Return the (x, y) coordinate for the center point of the cell that contains the specified text.  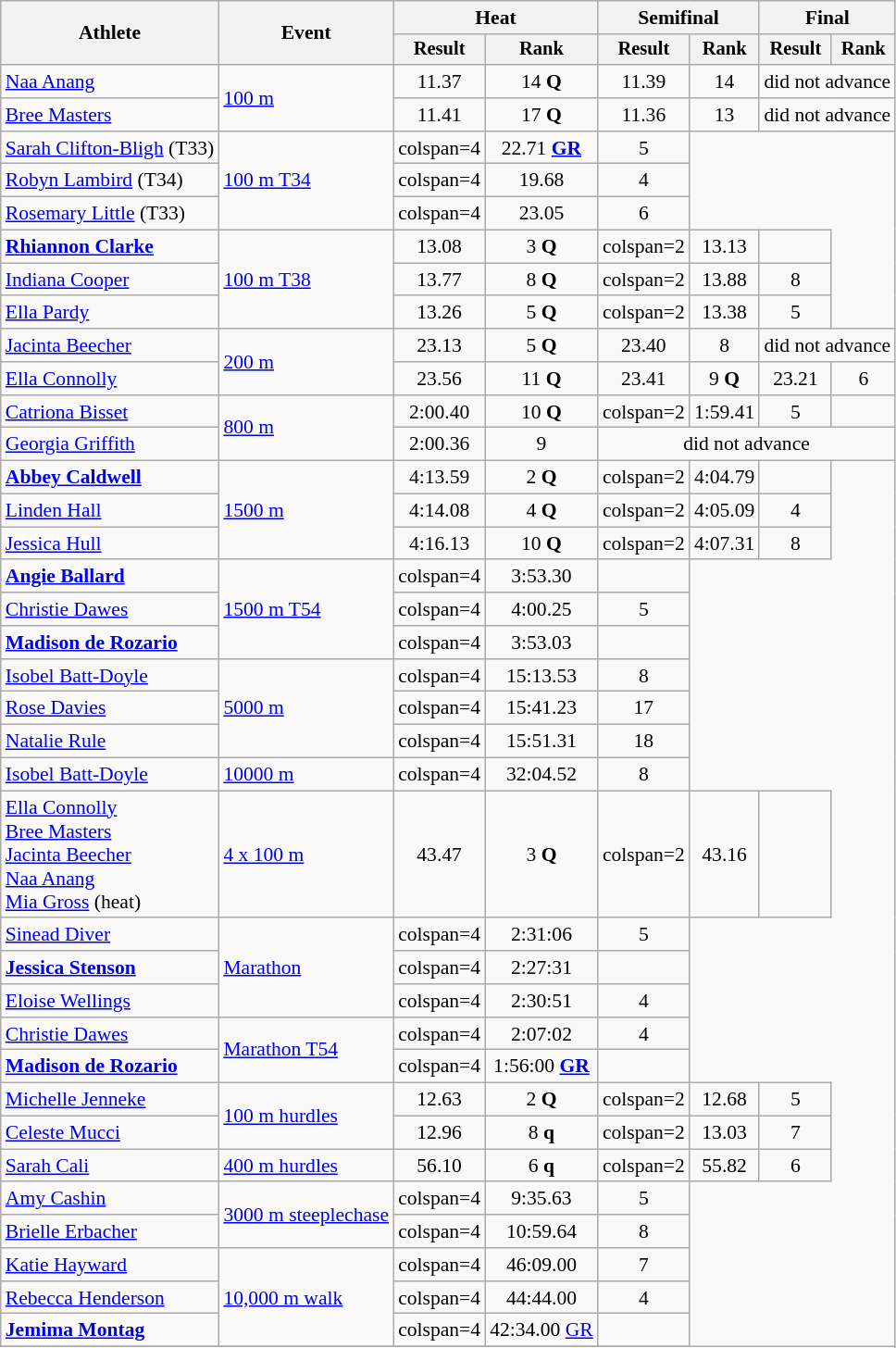
11.37 (439, 81)
Jessica Hull (110, 543)
18 (644, 742)
Rosemary Little (T33) (110, 214)
13.08 (439, 247)
42:34.00 GR (541, 1330)
Rhiannon Clarke (110, 247)
Athlete (110, 33)
2:27:31 (541, 967)
12.68 (724, 1100)
4:16.13 (439, 543)
Abbey Caldwell (110, 478)
13.77 (439, 280)
55.82 (724, 1166)
9:35.63 (541, 1199)
6 q (541, 1166)
13.26 (439, 313)
200 m (305, 361)
Georgia Griffith (110, 444)
Heat (496, 18)
23.21 (795, 379)
Eloise Wellings (110, 1001)
Rebecca Henderson (110, 1298)
2:07:02 (541, 1034)
1:59.41 (724, 412)
Jacinta Beecher (110, 345)
23.56 (439, 379)
17 (644, 708)
Celeste Mucci (110, 1133)
32:04.52 (541, 775)
4 x 100 m (305, 855)
4:05.09 (724, 511)
4:14.08 (439, 511)
Ella ConnollyBree MastersJacinta BeecherNaa AnangMia Gross (heat) (110, 855)
46:09.00 (541, 1265)
23.40 (644, 345)
3000 m steeplechase (305, 1215)
14 (724, 81)
19.68 (541, 181)
Sinead Diver (110, 935)
17 Q (541, 115)
8 q (541, 1133)
10:59.64 (541, 1231)
3:53.03 (541, 643)
Semifinal (679, 18)
Event (305, 33)
400 m hurdles (305, 1166)
13.38 (724, 313)
11.36 (644, 115)
800 m (305, 428)
11.39 (644, 81)
43.16 (724, 855)
Rose Davies (110, 708)
Naa Anang (110, 81)
56.10 (439, 1166)
Robyn Lambird (T34) (110, 181)
Linden Hall (110, 511)
100 m (305, 98)
9 Q (724, 379)
15:51.31 (541, 742)
2:31:06 (541, 935)
23.05 (541, 214)
13.03 (724, 1133)
Ella Connolly (110, 379)
1500 m T54 (305, 609)
Jemima Montag (110, 1330)
12.96 (439, 1133)
44:44.00 (541, 1298)
4:13.59 (439, 478)
23.13 (439, 345)
2:30:51 (541, 1001)
Bree Masters (110, 115)
Amy Cashin (110, 1199)
5000 m (305, 709)
22.71 GR (541, 148)
Sarah Clifton-Bligh (T33) (110, 148)
2:00.40 (439, 412)
4:04.79 (724, 478)
Jessica Stenson (110, 967)
1500 m (305, 511)
10,000 m walk (305, 1298)
4:00.25 (541, 609)
43.47 (439, 855)
100 m T38 (305, 280)
Marathon T54 (305, 1050)
13 (724, 115)
11 Q (541, 379)
Brielle Erbacher (110, 1231)
Marathon (305, 968)
13.13 (724, 247)
Katie Hayward (110, 1265)
Angie Ballard (110, 577)
23.41 (644, 379)
100 m hurdles (305, 1117)
1:56:00 GR (541, 1067)
15:41.23 (541, 708)
4:07.31 (724, 543)
11.41 (439, 115)
100 m T34 (305, 181)
Indiana Cooper (110, 280)
13.88 (724, 280)
3:53.30 (541, 577)
9 (541, 444)
14 Q (541, 81)
Natalie Rule (110, 742)
Catriona Bisset (110, 412)
15:13.53 (541, 676)
2:00.36 (439, 444)
10000 m (305, 775)
Ella Pardy (110, 313)
Michelle Jenneke (110, 1100)
Final (828, 18)
Sarah Cali (110, 1166)
8 Q (541, 280)
12.63 (439, 1100)
4 Q (541, 511)
